Locate the cell with the specified text and output its (x, y) center coordinate. 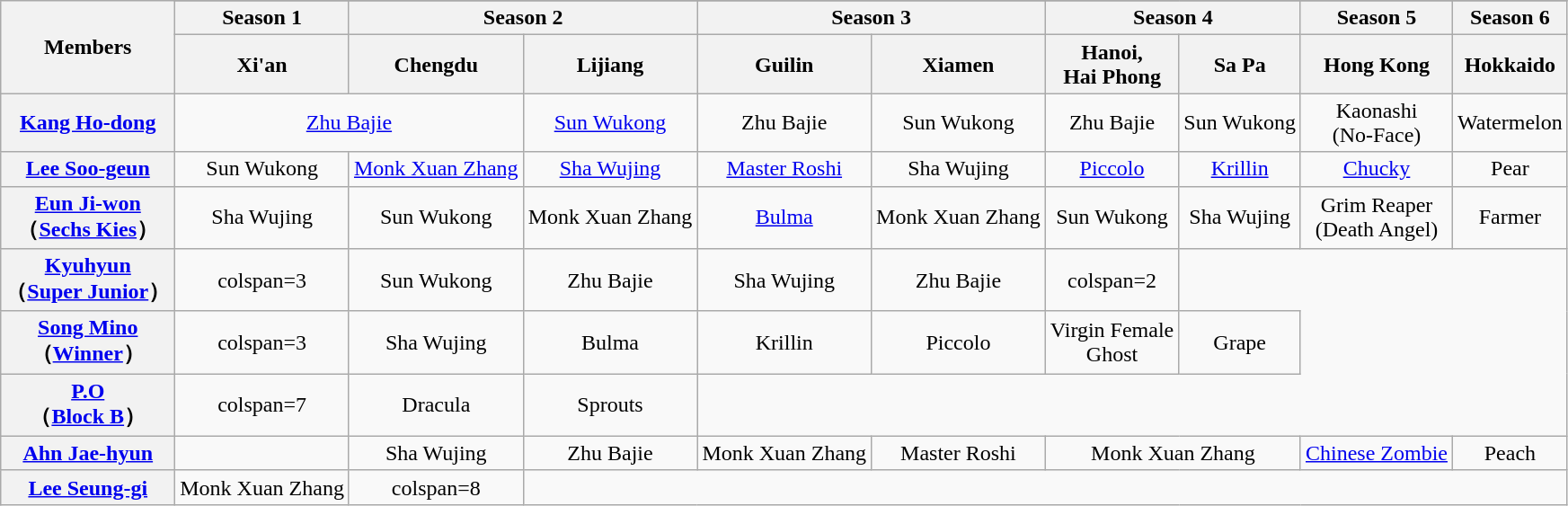
Grim Reaper(Death Angel) (1377, 217)
Sprouts (610, 405)
Sa Pa (1240, 65)
P.O（Block B） (88, 405)
Song Mino（Winner） (88, 342)
Season 4 (1173, 18)
Chucky (1377, 169)
Hong Kong (1377, 65)
Members (88, 47)
Season 6 (1510, 18)
Dracula (436, 405)
Hanoi,Hai Phong (1112, 65)
colspan=8 (436, 487)
Pear (1510, 169)
Lee Seung-gi (88, 487)
Xi'an (262, 65)
Chinese Zombie (1377, 453)
Virgin FemaleGhost (1112, 342)
Grape (1240, 342)
Lijiang (610, 65)
Season 2 (523, 18)
Hokkaido (1510, 65)
colspan=2 (1112, 280)
Eun Ji-won（Sechs Kies） (88, 217)
Kang Ho-dong (88, 122)
Watermelon (1510, 122)
Kaonashi(No-Face) (1377, 122)
colspan=7 (262, 405)
Ahn Jae-hyun (88, 453)
Farmer (1510, 217)
Season 3 (872, 18)
Guilin (784, 65)
Chengdu (436, 65)
Lee Soo-geun (88, 169)
Peach (1510, 453)
Season 5 (1377, 18)
Xiamen (959, 65)
Kyuhyun（Super Junior） (88, 280)
Season 1 (262, 18)
